Return [X, Y] of the center of cell containing provided text 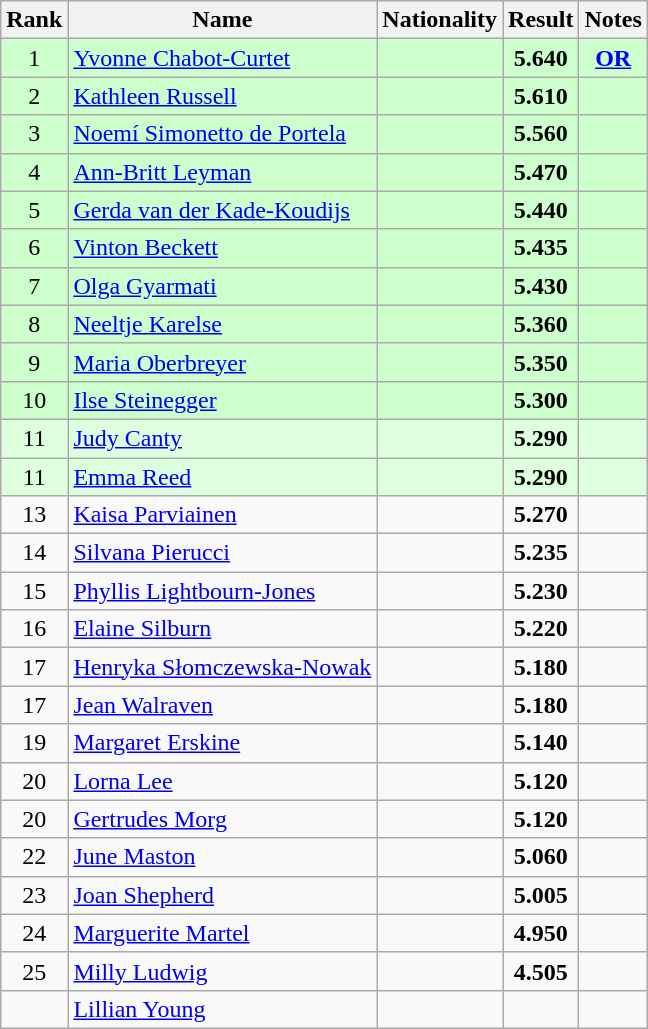
15 [34, 591]
6 [34, 248]
5 [34, 210]
4.950 [541, 933]
Neeltje Karelse [222, 324]
Nationality [440, 20]
5.440 [541, 210]
Margaret Erskine [222, 743]
Ann-Britt Leyman [222, 172]
5.640 [541, 58]
5.435 [541, 248]
Emma Reed [222, 477]
Milly Ludwig [222, 971]
Silvana Pierucci [222, 553]
5.470 [541, 172]
23 [34, 895]
Joan Shepherd [222, 895]
4.505 [541, 971]
1 [34, 58]
OR [613, 58]
19 [34, 743]
5.300 [541, 400]
10 [34, 400]
5.350 [541, 362]
5.060 [541, 857]
Maria Oberbreyer [222, 362]
5.270 [541, 515]
Elaine Silburn [222, 629]
3 [34, 134]
Notes [613, 20]
Gertrudes Morg [222, 819]
5.235 [541, 553]
Name [222, 20]
5.230 [541, 591]
Jean Walraven [222, 705]
4 [34, 172]
16 [34, 629]
Yvonne Chabot-Curtet [222, 58]
9 [34, 362]
5.360 [541, 324]
Rank [34, 20]
24 [34, 933]
Lillian Young [222, 1009]
Ilse Steinegger [222, 400]
7 [34, 286]
5.140 [541, 743]
June Maston [222, 857]
Lorna Lee [222, 781]
Judy Canty [222, 438]
5.430 [541, 286]
5.220 [541, 629]
Olga Gyarmati [222, 286]
5.005 [541, 895]
13 [34, 515]
Phyllis Lightbourn-Jones [222, 591]
25 [34, 971]
14 [34, 553]
Vinton Beckett [222, 248]
Gerda van der Kade-Koudijs [222, 210]
Henryka Słomczewska-Nowak [222, 667]
2 [34, 96]
Marguerite Martel [222, 933]
Result [541, 20]
Kathleen Russell [222, 96]
22 [34, 857]
5.610 [541, 96]
5.560 [541, 134]
8 [34, 324]
Kaisa Parviainen [222, 515]
Noemí Simonetto de Portela [222, 134]
